Find where the given text appears and provide that cell's center as [x, y] coordinate. 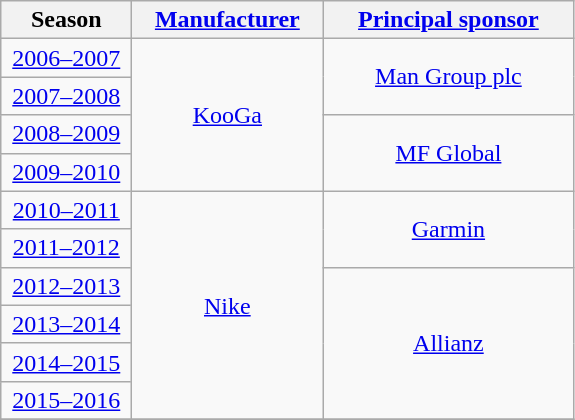
2015–2016 [66, 400]
Principal sponsor [448, 20]
Man Group plc [448, 77]
2010–2011 [66, 210]
Season [66, 20]
2011–2012 [66, 248]
Allianz [448, 343]
2008–2009 [66, 134]
MF Global [448, 153]
2009–2010 [66, 172]
2006–2007 [66, 58]
KooGa [228, 115]
Nike [228, 305]
2013–2014 [66, 324]
2014–2015 [66, 362]
Manufacturer [228, 20]
2007–2008 [66, 96]
Garmin [448, 229]
2012–2013 [66, 286]
